From the cell containing the given text, extract its center point as [x, y] coordinate. 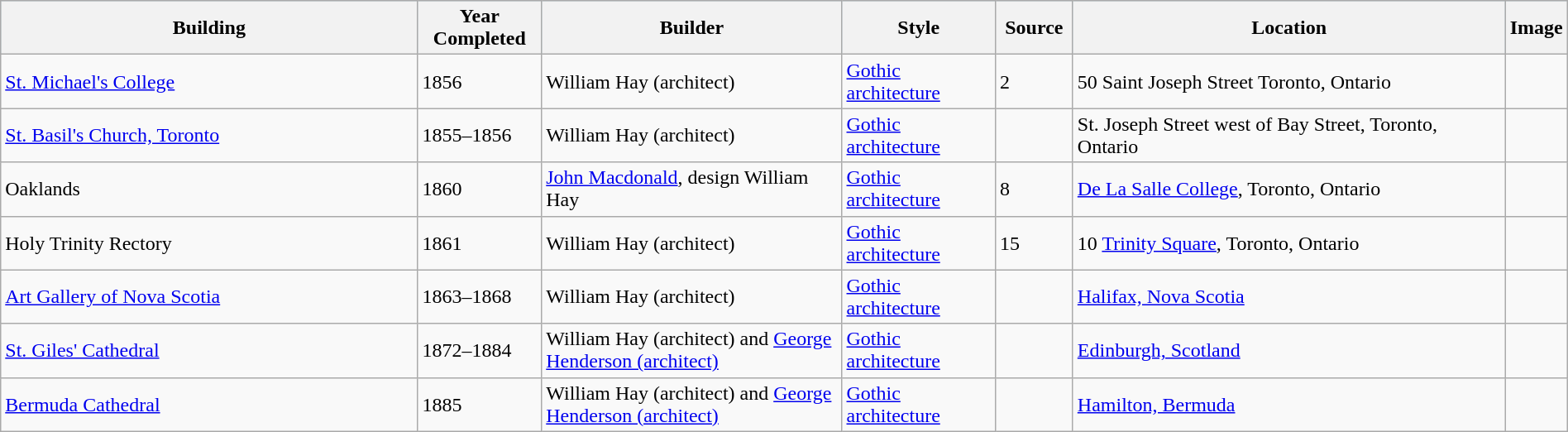
Halifax, Nova Scotia [1288, 296]
10 Trinity Square, Toronto, Ontario [1288, 243]
1861 [480, 243]
Style [918, 28]
Edinburgh, Scotland [1288, 351]
8 [1034, 189]
1855–1856 [480, 136]
1872–1884 [480, 351]
Image [1537, 28]
St. Michael's College [209, 81]
Year Completed [480, 28]
1863–1868 [480, 296]
Building [209, 28]
John Macdonald, design William Hay [691, 189]
Bermuda Cathedral [209, 404]
Art Gallery of Nova Scotia [209, 296]
Location [1288, 28]
Builder [691, 28]
St. Giles' Cathedral [209, 351]
Hamilton, Bermuda [1288, 404]
1885 [480, 404]
1856 [480, 81]
De La Salle College, Toronto, Ontario [1288, 189]
Holy Trinity Rectory [209, 243]
2 [1034, 81]
Source [1034, 28]
St. Basil's Church, Toronto [209, 136]
Oaklands [209, 189]
50 Saint Joseph Street Toronto, Ontario [1288, 81]
1860 [480, 189]
St. Joseph Street west of Bay Street, Toronto, Ontario [1288, 136]
15 [1034, 243]
